Pinpoint the cell where the given text exists, returning its [X, Y] midpoint coordinate. 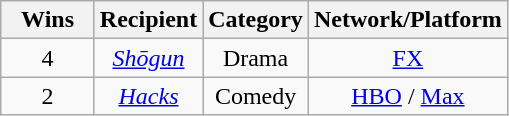
Recipient [148, 20]
Shōgun [148, 58]
Hacks [148, 96]
FX [408, 58]
Network/Platform [408, 20]
Comedy [256, 96]
4 [48, 58]
Category [256, 20]
Wins [48, 20]
HBO / Max [408, 96]
2 [48, 96]
Drama [256, 58]
